Capture the cell that displays the provided text and extract its [x, y] central coordinate. 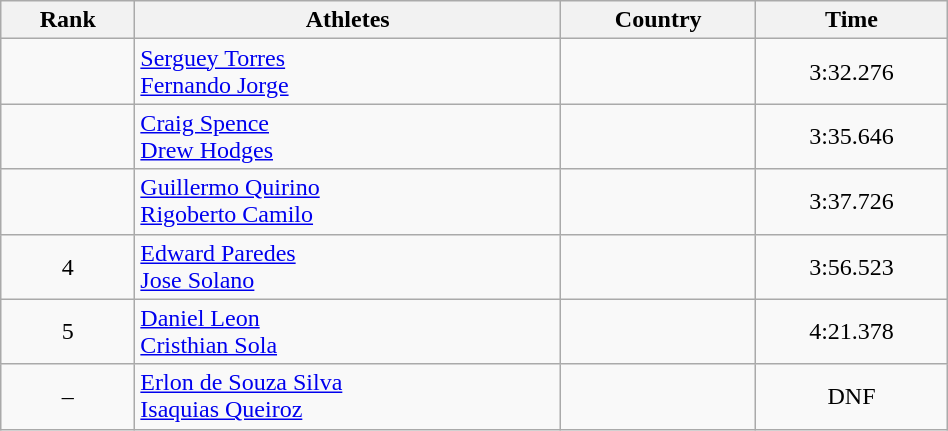
3:32.276 [852, 72]
– [68, 396]
3:37.726 [852, 202]
Rank [68, 20]
Time [852, 20]
Edward ParedesJose Solano [348, 266]
4:21.378 [852, 332]
3:35.646 [852, 136]
Erlon de Souza SilvaIsaquias Queiroz [348, 396]
Serguey TorresFernando Jorge [348, 72]
Daniel LeonCristhian Sola [348, 332]
5 [68, 332]
Craig SpenceDrew Hodges [348, 136]
Guillermo QuirinoRigoberto Camilo [348, 202]
3:56.523 [852, 266]
4 [68, 266]
DNF [852, 396]
Country [658, 20]
Athletes [348, 20]
